Pinpoint the cell where the given text exists, returning its [X, Y] midpoint coordinate. 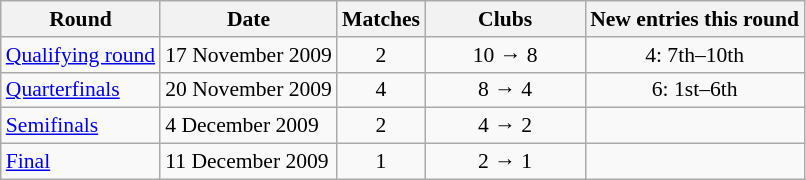
Semifinals [80, 126]
Matches [381, 19]
11 December 2009 [248, 162]
New entries this round [694, 19]
Clubs [505, 19]
2 → 1 [505, 162]
8 → 4 [505, 90]
Quarterfinals [80, 90]
1 [381, 162]
6: 1st–6th [694, 90]
4: 7th–10th [694, 55]
Qualifying round [80, 55]
4 → 2 [505, 126]
20 November 2009 [248, 90]
Final [80, 162]
Date [248, 19]
4 [381, 90]
17 November 2009 [248, 55]
4 December 2009 [248, 126]
10 → 8 [505, 55]
Round [80, 19]
